Return [X, Y] of the center of cell containing provided text 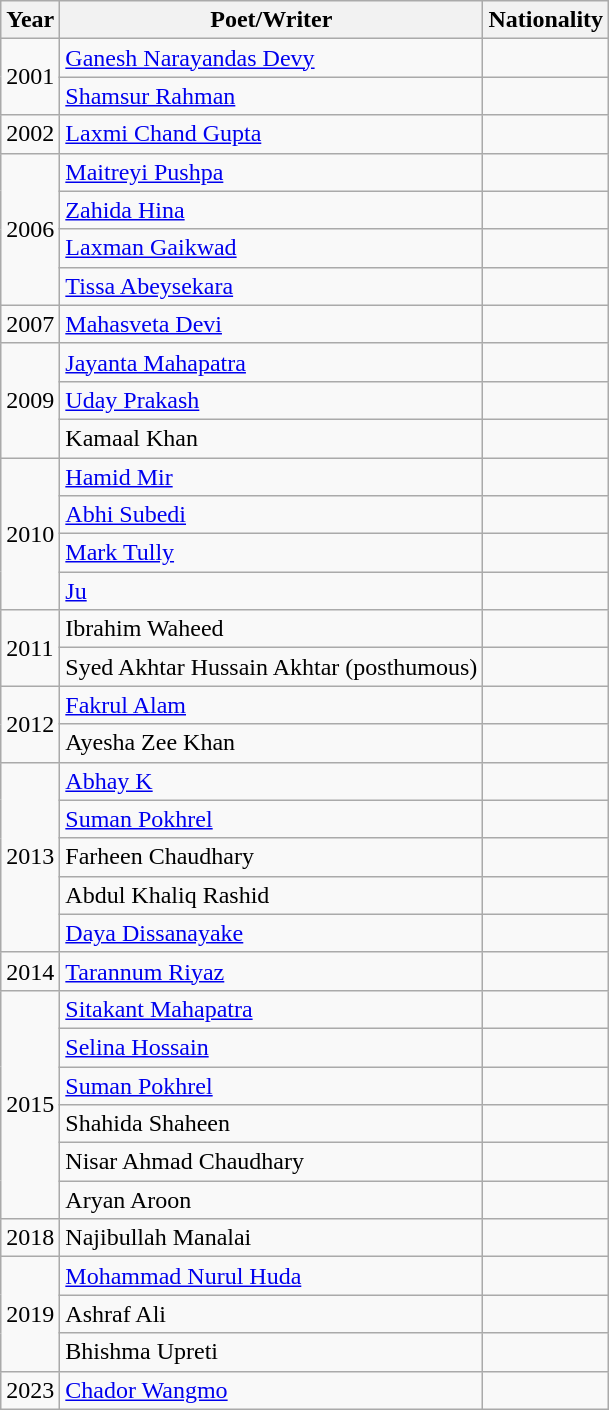
Mark Tully [272, 553]
Abhay K [272, 781]
Tarannum Riyaz [272, 971]
Tissa Abeysekara [272, 286]
Selina Hossain [272, 1047]
Ju [272, 591]
Fakrul Alam [272, 705]
2010 [30, 534]
2015 [30, 1104]
Ibrahim Waheed [272, 629]
2011 [30, 648]
Hamid Mir [272, 477]
Nationality [546, 20]
Ayesha Zee Khan [272, 743]
2018 [30, 1238]
Uday Prakash [272, 400]
Nisar Ahmad Chaudhary [272, 1162]
2002 [30, 134]
Ashraf Ali [272, 1314]
Shahida Shaheen [272, 1124]
Year [30, 20]
Maitreyi Pushpa [272, 172]
2006 [30, 229]
Bhishma Upreti [272, 1352]
Daya Dissanayake [272, 933]
2014 [30, 971]
Abhi Subedi [272, 515]
Abdul Khaliq Rashid [272, 895]
2019 [30, 1314]
Kamaal Khan [272, 438]
Aryan Aroon [272, 1200]
Farheen Chaudhary [272, 857]
Mohammad Nurul Huda [272, 1276]
2023 [30, 1390]
Zahida Hina [272, 210]
Laxman Gaikwad [272, 248]
Jayanta Mahapatra [272, 362]
Shamsur Rahman [272, 96]
Najibullah Manalai [272, 1238]
Ganesh Narayandas Devy [272, 58]
Syed Akhtar Hussain Akhtar (posthumous) [272, 667]
2001 [30, 77]
Poet/Writer [272, 20]
2009 [30, 400]
2007 [30, 324]
2013 [30, 857]
Laxmi Chand Gupta [272, 134]
Mahasveta Devi [272, 324]
Chador Wangmo [272, 1390]
Sitakant Mahapatra [272, 1009]
2012 [30, 724]
